Capture the cell that displays the provided text and extract its [X, Y] central coordinate. 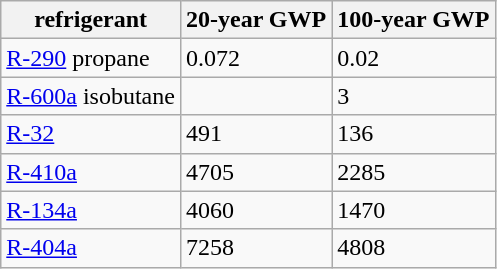
R-600a isobutane [91, 96]
R-410a [91, 172]
refrigerant [91, 20]
136 [414, 134]
491 [256, 134]
R-134a [91, 210]
R-32 [91, 134]
3 [414, 96]
0.072 [256, 58]
4060 [256, 210]
4808 [414, 248]
100-year GWP [414, 20]
4705 [256, 172]
1470 [414, 210]
0.02 [414, 58]
R-404a [91, 248]
20-year GWP [256, 20]
R-290 propane [91, 58]
7258 [256, 248]
2285 [414, 172]
